Detect which cell encompasses the target text, then output its (X, Y) center coordinate. 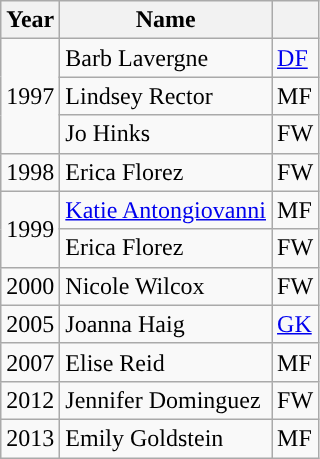
1997 (30, 96)
Jo Hinks (166, 134)
Emily Goldstein (166, 438)
2005 (30, 324)
Jennifer Dominguez (166, 400)
2012 (30, 400)
1998 (30, 172)
2000 (30, 286)
Katie Antongiovanni (166, 210)
1999 (30, 229)
Name (166, 20)
2007 (30, 362)
Barb Lavergne (166, 58)
Joanna Haig (166, 324)
Year (30, 20)
DF (296, 58)
2013 (30, 438)
Nicole Wilcox (166, 286)
Elise Reid (166, 362)
GK (296, 324)
Lindsey Rector (166, 96)
